Provide the [x, y] coordinate of the cell's center where the given text is located.  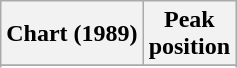
Peakposition [189, 34]
Chart (1989) [72, 34]
